Return the [x, y] coordinate for the center point of the cell that contains the specified text.  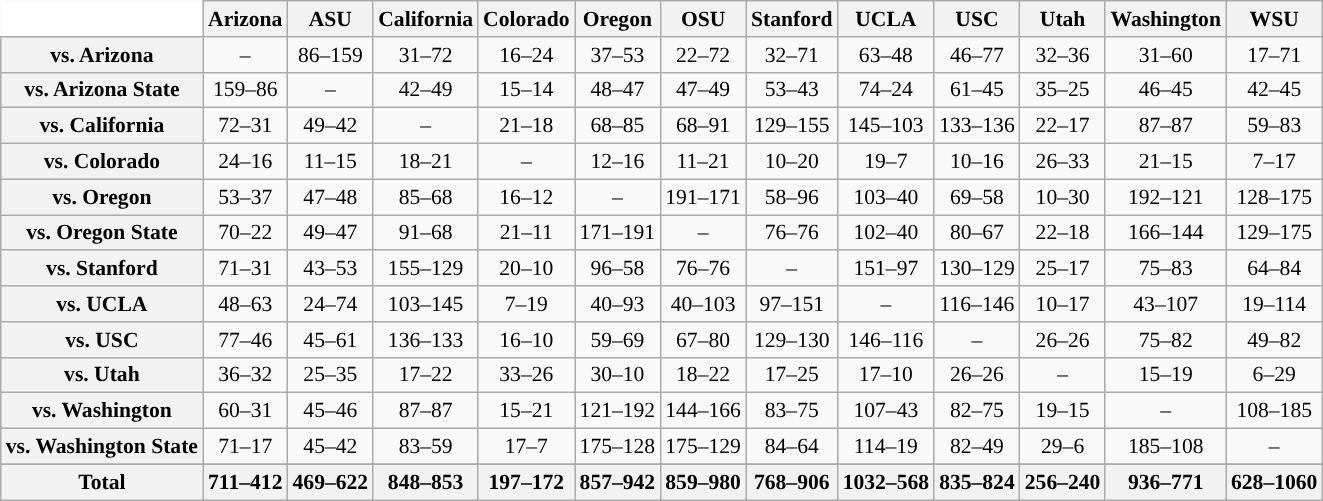
146–116 [886, 340]
WSU [1274, 19]
24–16 [245, 162]
59–83 [1274, 126]
71–31 [245, 269]
103–145 [426, 304]
185–108 [1166, 447]
vs. Oregon State [102, 233]
71–17 [245, 447]
vs. Stanford [102, 269]
vs. Arizona [102, 55]
11–15 [331, 162]
7–19 [526, 304]
Colorado [526, 19]
29–6 [1063, 447]
859–980 [703, 482]
1032–568 [886, 482]
108–185 [1274, 411]
58–96 [792, 197]
75–82 [1166, 340]
175–129 [703, 447]
Washington [1166, 19]
Total [102, 482]
129–175 [1274, 233]
10–16 [977, 162]
Oregon [618, 19]
31–60 [1166, 55]
Arizona [245, 19]
96–58 [618, 269]
80–67 [977, 233]
46–77 [977, 55]
ASU [331, 19]
936–771 [1166, 482]
197–172 [526, 482]
133–136 [977, 126]
15–14 [526, 90]
74–24 [886, 90]
166–144 [1166, 233]
86–159 [331, 55]
vs. Utah [102, 375]
vs. California [102, 126]
31–72 [426, 55]
85–68 [426, 197]
22–18 [1063, 233]
30–10 [618, 375]
vs. Washington [102, 411]
67–80 [703, 340]
25–35 [331, 375]
17–7 [526, 447]
18–22 [703, 375]
Stanford [792, 19]
857–942 [618, 482]
130–129 [977, 269]
vs. USC [102, 340]
vs. Colorado [102, 162]
21–11 [526, 233]
145–103 [886, 126]
121–192 [618, 411]
64–84 [1274, 269]
46–45 [1166, 90]
33–26 [526, 375]
16–12 [526, 197]
191–171 [703, 197]
10–20 [792, 162]
60–31 [245, 411]
22–17 [1063, 126]
848–853 [426, 482]
17–71 [1274, 55]
469–622 [331, 482]
151–97 [886, 269]
42–45 [1274, 90]
256–240 [1063, 482]
vs. Oregon [102, 197]
19–114 [1274, 304]
17–25 [792, 375]
OSU [703, 19]
21–15 [1166, 162]
97–151 [792, 304]
24–74 [331, 304]
37–53 [618, 55]
144–166 [703, 411]
32–71 [792, 55]
19–7 [886, 162]
70–22 [245, 233]
vs. Washington State [102, 447]
82–75 [977, 411]
69–58 [977, 197]
16–24 [526, 55]
California [426, 19]
36–32 [245, 375]
59–69 [618, 340]
7–17 [1274, 162]
48–63 [245, 304]
vs. Arizona State [102, 90]
91–68 [426, 233]
192–121 [1166, 197]
43–107 [1166, 304]
53–43 [792, 90]
128–175 [1274, 197]
47–48 [331, 197]
77–46 [245, 340]
63–48 [886, 55]
vs. UCLA [102, 304]
48–47 [618, 90]
40–103 [703, 304]
26–33 [1063, 162]
171–191 [618, 233]
12–16 [618, 162]
10–17 [1063, 304]
75–83 [1166, 269]
116–146 [977, 304]
129–155 [792, 126]
18–21 [426, 162]
25–17 [1063, 269]
768–906 [792, 482]
11–21 [703, 162]
15–19 [1166, 375]
USC [977, 19]
83–59 [426, 447]
835–824 [977, 482]
35–25 [1063, 90]
114–19 [886, 447]
42–49 [426, 90]
53–37 [245, 197]
43–53 [331, 269]
155–129 [426, 269]
82–49 [977, 447]
72–31 [245, 126]
628–1060 [1274, 482]
15–21 [526, 411]
19–15 [1063, 411]
UCLA [886, 19]
16–10 [526, 340]
711–412 [245, 482]
21–18 [526, 126]
45–46 [331, 411]
84–64 [792, 447]
20–10 [526, 269]
129–130 [792, 340]
45–61 [331, 340]
83–75 [792, 411]
45–42 [331, 447]
102–40 [886, 233]
40–93 [618, 304]
49–82 [1274, 340]
103–40 [886, 197]
61–45 [977, 90]
159–86 [245, 90]
32–36 [1063, 55]
136–133 [426, 340]
Utah [1063, 19]
47–49 [703, 90]
17–22 [426, 375]
49–47 [331, 233]
175–128 [618, 447]
68–91 [703, 126]
49–42 [331, 126]
68–85 [618, 126]
17–10 [886, 375]
10–30 [1063, 197]
22–72 [703, 55]
6–29 [1274, 375]
107–43 [886, 411]
